Detect which cell encompasses the target text, then output its [x, y] center coordinate. 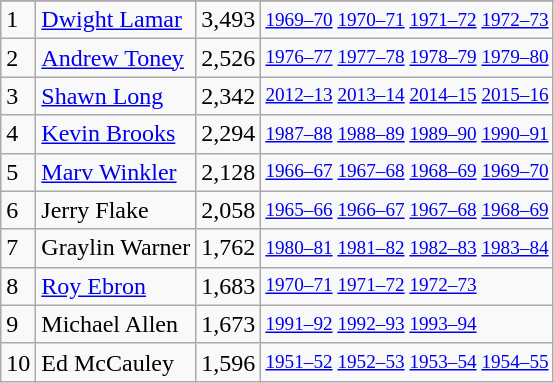
2012–13 2013–14 2014–15 2015–16 [407, 96]
4 [18, 134]
9 [18, 324]
1991–92 1992–93 1993–94 [407, 324]
Marv Winkler [116, 172]
2,342 [228, 96]
1,596 [228, 362]
Michael Allen [116, 324]
1970–71 1971–72 1972–73 [407, 286]
8 [18, 286]
7 [18, 248]
2,294 [228, 134]
1,762 [228, 248]
2 [18, 58]
1987–88 1988–89 1989–90 1990–91 [407, 134]
2,128 [228, 172]
1,673 [228, 324]
Graylin Warner [116, 248]
1966–67 1967–68 1968–69 1969–70 [407, 172]
Roy Ebron [116, 286]
1969–70 1970–71 1971–72 1972–73 [407, 20]
1976–77 1977–78 1978–79 1979–80 [407, 58]
1951–52 1952–53 1953–54 1954–55 [407, 362]
3 [18, 96]
1980–81 1981–82 1982–83 1983–84 [407, 248]
Jerry Flake [116, 210]
Shawn Long [116, 96]
Ed McCauley [116, 362]
6 [18, 210]
3,493 [228, 20]
2,526 [228, 58]
Dwight Lamar [116, 20]
1 [18, 20]
2,058 [228, 210]
5 [18, 172]
10 [18, 362]
1965–66 1966–67 1967–68 1968–69 [407, 210]
Kevin Brooks [116, 134]
1,683 [228, 286]
Andrew Toney [116, 58]
